Identify which cell holds the provided text, then report its [X, Y] central coordinate. 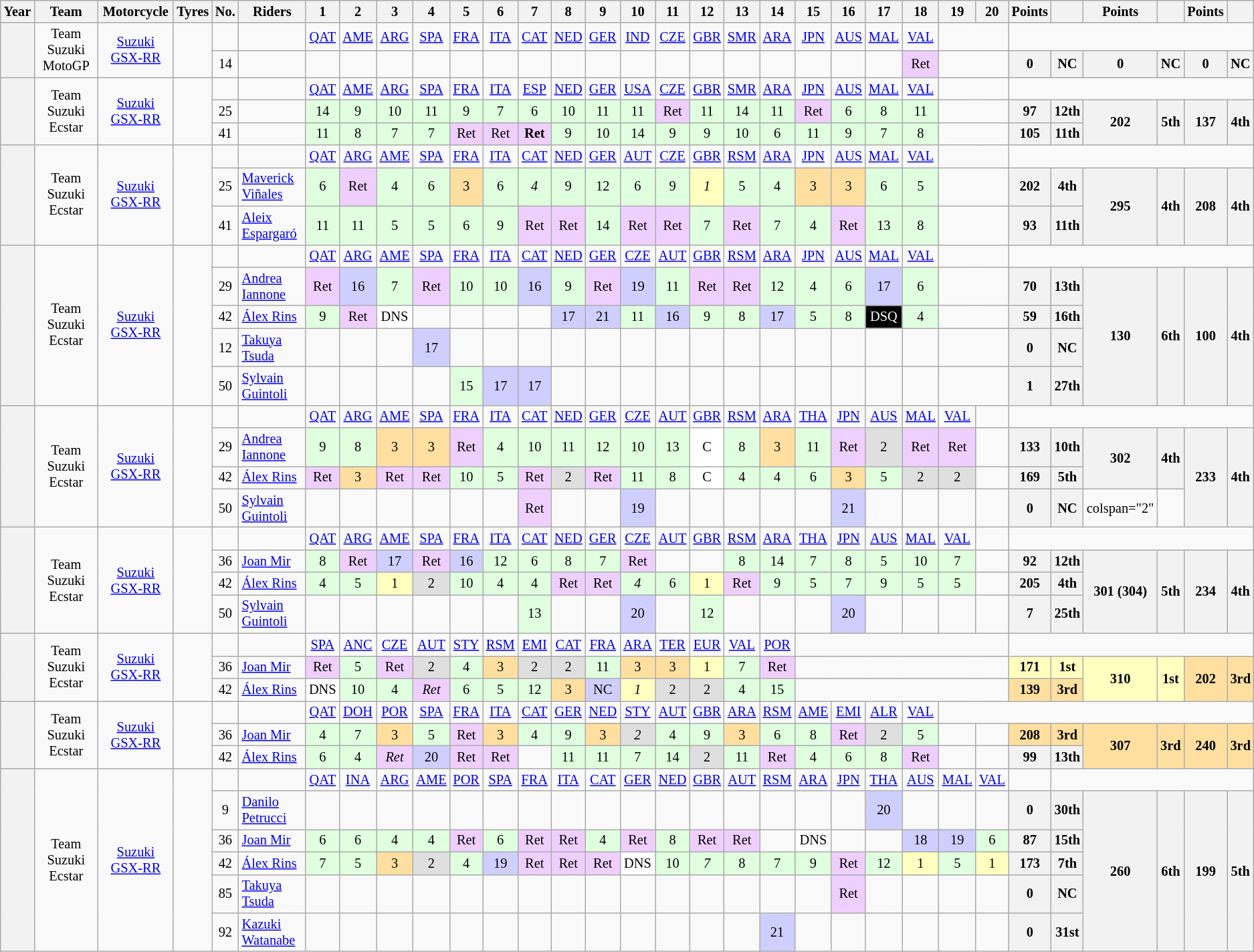
93 [1030, 225]
7th [1067, 863]
295 [1120, 206]
310 [1120, 678]
59 [1030, 317]
97 [1030, 111]
169 [1030, 477]
240 [1206, 746]
70 [1030, 286]
173 [1030, 863]
colspan="2" [1120, 508]
260 [1120, 871]
Team Suzuki MotoGP [66, 50]
233 [1206, 477]
EUR [707, 644]
99 [1030, 757]
205 [1030, 584]
ALR [884, 712]
234 [1206, 591]
137 [1206, 122]
307 [1120, 746]
DSQ [884, 317]
199 [1206, 871]
30th [1067, 810]
302 [1120, 459]
139 [1030, 689]
Kazuki Watanabe [272, 932]
85 [225, 894]
301 (304) [1120, 591]
87 [1030, 840]
No. [225, 11]
Team [66, 11]
IND [638, 36]
USA [638, 89]
25th [1067, 614]
TER [673, 644]
Motorcycle [135, 11]
INA [358, 780]
ANC [358, 644]
10th [1067, 447]
171 [1030, 667]
DOH [358, 712]
Tyres [193, 11]
Year [17, 11]
105 [1030, 134]
100 [1206, 336]
31st [1067, 932]
130 [1120, 336]
Riders [272, 11]
Maverick Viñales [272, 187]
15th [1067, 840]
16th [1067, 317]
Aleix Espargaró [272, 225]
133 [1030, 447]
27th [1067, 386]
Danilo Petrucci [272, 810]
ESP [535, 89]
